Output the (x, y) coordinate of the center of the cell containing the given text.  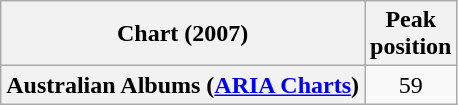
59 (411, 85)
Peakposition (411, 34)
Australian Albums (ARIA Charts) (183, 85)
Chart (2007) (183, 34)
